Pinpoint the cell where the given text exists, returning its (x, y) midpoint coordinate. 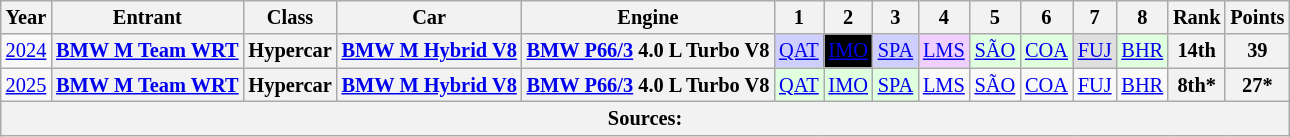
1 (798, 17)
Points (1257, 17)
5 (995, 17)
8th* (1196, 85)
39 (1257, 51)
2024 (26, 51)
27* (1257, 85)
7 (1095, 17)
Entrant (147, 17)
Car (430, 17)
8 (1142, 17)
6 (1046, 17)
2 (848, 17)
2025 (26, 85)
Year (26, 17)
Sources: (646, 118)
Engine (648, 17)
Class (290, 17)
Rank (1196, 17)
14th (1196, 51)
3 (896, 17)
4 (944, 17)
